Provide the [X, Y] coordinate of the cell's center where the given text is located.  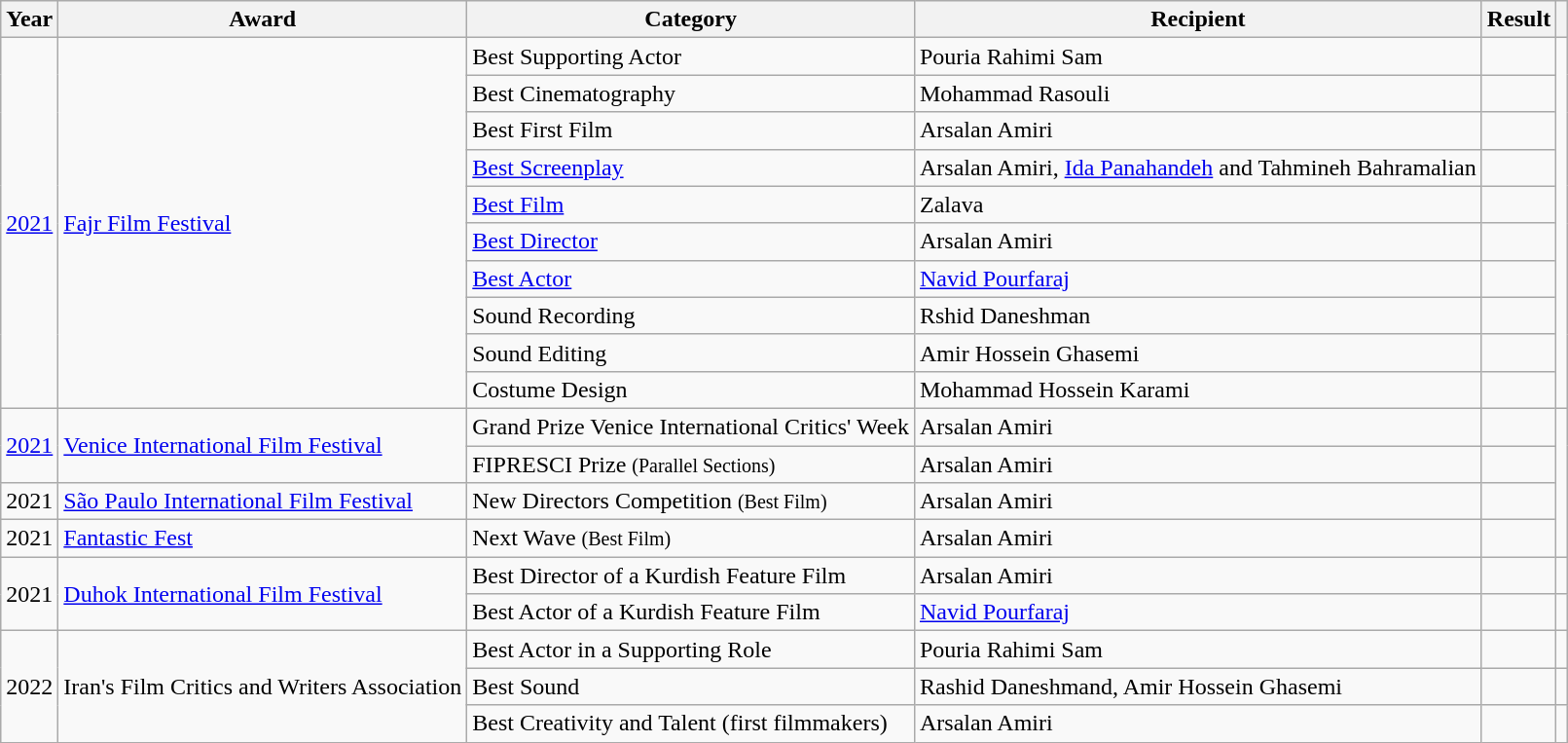
Best Cinematography [691, 93]
Costume Design [691, 390]
Best Actor of a Kurdish Feature Film [691, 613]
Award [263, 19]
Amir Hossein Ghasemi [1197, 353]
Mohammad Rasouli [1197, 93]
Best Director of a Kurdish Feature Film [691, 576]
Recipient [1197, 19]
Best Actor in a Supporting Role [691, 650]
Best Director [691, 241]
Best Supporting Actor [691, 56]
Category [691, 19]
Fajr Film Festival [263, 224]
Best Film [691, 204]
Sound Recording [691, 316]
Rashid Daneshmand, Amir Hossein Ghasemi [1197, 687]
Best Sound [691, 687]
Arsalan Amiri, Ida Panahandeh and Tahmineh Bahramalian [1197, 167]
Best Actor [691, 279]
Rshid Daneshman [1197, 316]
Year [29, 19]
Fantastic Fest [263, 539]
Sound Editing [691, 353]
2022 [29, 687]
Result [1518, 19]
New Directors Competition (Best Film) [691, 502]
Mohammad Hossein Karami [1197, 390]
Grand Prize Venice International Critics' Week [691, 427]
FIPRESCI Prize (Parallel Sections) [691, 464]
Best First Film [691, 130]
Best Creativity and Talent (first filmmakers) [691, 724]
Iran's Film Critics and Writers Association [263, 687]
São Paulo International Film Festival [263, 502]
Duhok International Film Festival [263, 594]
Venice International Film Festival [263, 445]
Best Screenplay [691, 167]
Zalava [1197, 204]
Next Wave (Best Film) [691, 539]
